Scan for the cell matching the given text and deliver its [X, Y] coordinate at center. 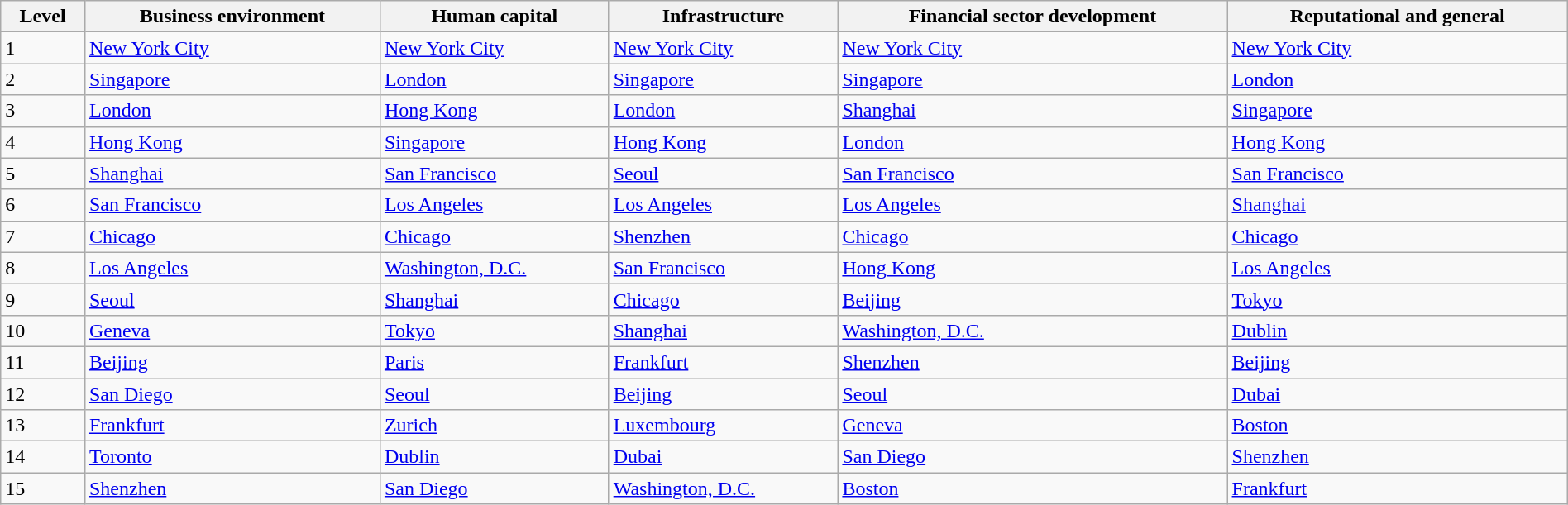
Toronto [232, 457]
Paris [495, 362]
Level [43, 17]
2 [43, 79]
13 [43, 426]
14 [43, 457]
Infrastructure [723, 17]
Zurich [495, 426]
Luxembourg [723, 426]
Financial sector development [1032, 17]
7 [43, 236]
12 [43, 394]
6 [43, 205]
11 [43, 362]
Human capital [495, 17]
9 [43, 299]
1 [43, 48]
Business environment [232, 17]
4 [43, 142]
5 [43, 174]
10 [43, 331]
15 [43, 488]
Reputational and general [1398, 17]
3 [43, 111]
8 [43, 268]
